Pinpoint the cell where the given text exists, returning its [x, y] midpoint coordinate. 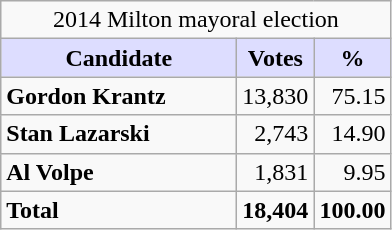
Al Volpe [119, 172]
2,743 [276, 134]
9.95 [352, 172]
% [352, 58]
1,831 [276, 172]
Votes [276, 58]
75.15 [352, 96]
100.00 [352, 210]
13,830 [276, 96]
Total [119, 210]
18,404 [276, 210]
Stan Lazarski [119, 134]
Candidate [119, 58]
Gordon Krantz [119, 96]
2014 Milton mayoral election [196, 20]
14.90 [352, 134]
